Capture the cell that displays the provided text and extract its [X, Y] central coordinate. 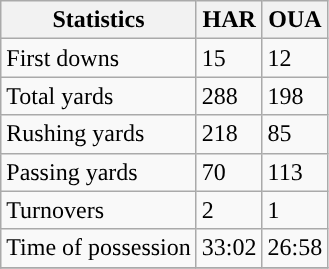
113 [295, 172]
Rushing yards [99, 134]
Time of possession [99, 248]
15 [229, 58]
85 [295, 134]
33:02 [229, 248]
2 [229, 210]
12 [295, 58]
26:58 [295, 248]
70 [229, 172]
Statistics [99, 20]
288 [229, 96]
Passing yards [99, 172]
HAR [229, 20]
Turnovers [99, 210]
Total yards [99, 96]
First downs [99, 58]
OUA [295, 20]
1 [295, 210]
198 [295, 96]
218 [229, 134]
